Pinpoint the cell where the given text exists, returning its [X, Y] midpoint coordinate. 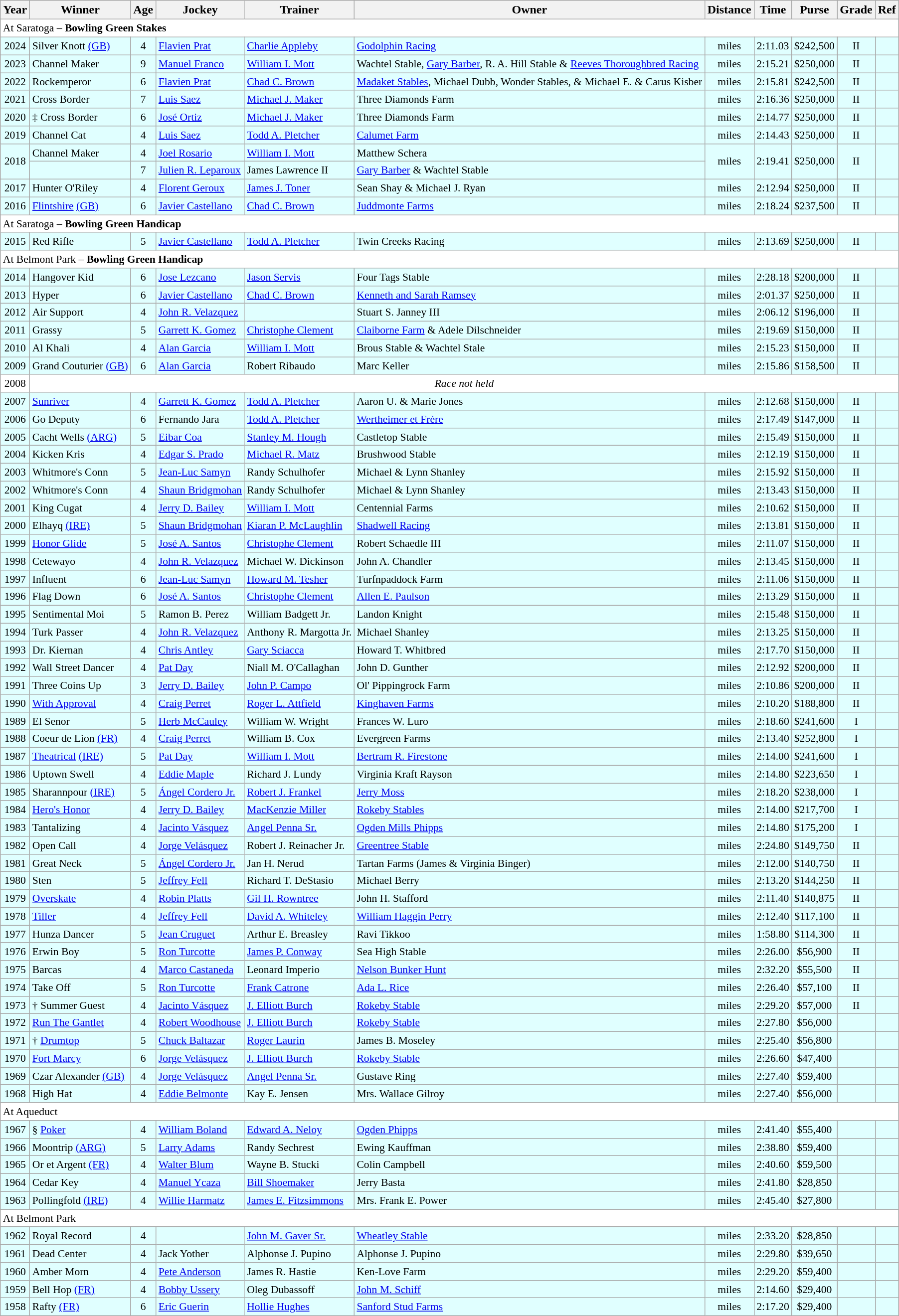
High Hat [80, 1094]
Ada L. Rice [530, 987]
1958 [15, 1307]
Honor Glide [80, 543]
Grade [856, 10]
Robin Platts [200, 898]
Howard M. Tesher [299, 579]
Greentree Stable [530, 845]
Ol' Pippingrock Farm [530, 685]
1962 [15, 1236]
2018 [15, 162]
Calumet Farm [530, 135]
$57,100 [815, 987]
2:11.07 [773, 543]
2007 [15, 401]
1994 [15, 632]
1991 [15, 685]
Jerry Basta [530, 1182]
2:33.20 [773, 1236]
$57,000 [815, 1005]
1979 [15, 898]
Tiller [80, 916]
2:19.41 [773, 162]
Willie Harmatz [200, 1200]
Edgar S. Prado [200, 455]
Manuel Ycaza [200, 1182]
2:14.77 [773, 117]
Centennial Farms [530, 508]
2006 [15, 419]
Oleg Dubassoff [299, 1289]
Robert J. Frankel [299, 792]
2015 [15, 241]
Al Khali [80, 348]
$55,400 [815, 1130]
Coeur de Lion (FR) [80, 739]
2014 [15, 277]
$144,250 [815, 881]
Jockey [200, 10]
Amber Morn [80, 1272]
Or et Argent (FR) [80, 1165]
Dead Center [80, 1254]
2:10.20 [773, 703]
Larry Adams [200, 1147]
Hyper [80, 295]
Claiborne Farm & Adele Dilschneider [530, 330]
Ogden Mills Phipps [530, 827]
Tartan Farms (James & Virginia Binger) [530, 863]
$56,800 [815, 1040]
Year [15, 10]
Barcas [80, 970]
2:15.86 [773, 366]
1960 [15, 1272]
Godolphin Racing [530, 46]
2:13.40 [773, 739]
Brous Stable & Wachtel Stale [530, 348]
Virginia Kraft Rayson [530, 774]
Manuel Franco [200, 64]
Hollie Hughes [299, 1307]
$55,500 [815, 970]
John D. Gunther [530, 667]
Wheatley Stable [530, 1236]
1985 [15, 792]
1967 [15, 1130]
At Saratoga – Bowling Green Handicap [450, 224]
1986 [15, 774]
Ogden Phipps [530, 1130]
Turfnpaddock Farm [530, 579]
2:12.40 [773, 916]
2:15.21 [773, 64]
1989 [15, 721]
1981 [15, 863]
Allen E. Paulson [530, 597]
$114,300 [815, 934]
Matthew Schera [530, 153]
Randy Sechrest [299, 1147]
2009 [15, 366]
2:14.60 [773, 1289]
Bell Hop (FR) [80, 1289]
Joel Rosario [200, 153]
Leonard Imperio [299, 970]
1997 [15, 579]
2:11.06 [773, 579]
2017 [15, 188]
$238,000 [815, 792]
$117,100 [815, 916]
Robert J. Reinacher Jr. [299, 845]
At Belmont Park [450, 1218]
Walter Blum [200, 1165]
1971 [15, 1040]
2:15.92 [773, 472]
Open Call [80, 845]
1987 [15, 756]
2:12.94 [773, 188]
2:10.62 [773, 508]
Uptown Swell [80, 774]
2008 [15, 383]
Cacht Wells (ARG) [80, 437]
Kenneth and Sarah Ramsey [530, 295]
$158,500 [815, 366]
2:13.81 [773, 525]
Cross Border [80, 99]
Tantalizing [80, 827]
Michael Berry [530, 881]
Evergreen Farms [530, 739]
Gustave Ring [530, 1076]
Flintshire (GB) [80, 206]
1993 [15, 650]
Hunter O'Riley [80, 188]
2:11.03 [773, 46]
2:13.69 [773, 241]
1978 [15, 916]
Sanford Stud Farms [530, 1307]
Anthony R. Margotta Jr. [299, 632]
Twin Creeks Racing [530, 241]
1988 [15, 739]
Gary Sciacca [299, 650]
Shadwell Racing [530, 525]
Grand Couturier (GB) [80, 366]
Edward A. Neloy [299, 1130]
2022 [15, 82]
Four Tags Stable [530, 277]
2:12.68 [773, 401]
2:17.70 [773, 650]
2:29.80 [773, 1254]
At Belmont Park – Bowling Green Handicap [450, 259]
Royal Record [80, 1236]
2:11.40 [773, 898]
Wayne B. Stucki [299, 1165]
Ewing Kauffman [530, 1147]
$223,650 [815, 774]
2024 [15, 46]
Sharannpour (IRE) [80, 792]
William Haggin Perry [530, 916]
2:16.36 [773, 99]
$59,500 [815, 1165]
1990 [15, 703]
Pollingfold (IRE) [80, 1200]
Channel Cat [80, 135]
Nelson Bunker Hunt [530, 970]
Great Neck [80, 863]
John H. Stafford [530, 898]
Kinghaven Farms [530, 703]
9 [144, 64]
2:28.18 [773, 277]
Mrs. Frank E. Power [530, 1200]
José Ortiz [200, 117]
Purse [815, 10]
2:15.23 [773, 348]
2:17.20 [773, 1307]
2:15.48 [773, 614]
Winner [80, 10]
James R. Hastie [299, 1272]
1992 [15, 667]
Landon Knight [530, 614]
Juddmonte Farms [530, 206]
2:19.69 [773, 330]
1969 [15, 1076]
1965 [15, 1165]
Pete Anderson [200, 1272]
Cedar Key [80, 1182]
2:32.20 [773, 970]
1984 [15, 810]
Ravi Tikkoo [530, 934]
2:13.29 [773, 597]
Cetewayo [80, 561]
$217,700 [815, 810]
Roger Laurin [299, 1040]
2:13.43 [773, 490]
Sunriver [80, 401]
Colin Campbell [530, 1165]
Michael Shanley [530, 632]
Hero's Honor [80, 810]
James E. Fitzsimmons [299, 1200]
Michael R. Matz [299, 455]
2:26.40 [773, 987]
Ramon B. Perez [200, 614]
John M. Gaver Sr. [299, 1236]
Czar Alexander (GB) [80, 1076]
2:13.45 [773, 561]
1996 [15, 597]
2:27.80 [773, 1023]
2:41.40 [773, 1130]
James P. Conway [299, 952]
$196,000 [815, 313]
Mrs. Wallace Gilroy [530, 1094]
Robert Woodhouse [200, 1023]
Flag Down [80, 597]
John P. Campo [299, 685]
Herb McCauley [200, 721]
1998 [15, 561]
Rafty (FR) [80, 1307]
Florent Geroux [200, 188]
$188,800 [815, 703]
$56,900 [815, 952]
2002 [15, 490]
Madaket Stables, Michael Dubb, Wonder Stables, & Michael E. & Carus Kisber [530, 82]
Richard J. Lundy [299, 774]
Overskate [80, 898]
With Approval [80, 703]
Jose Lezcano [200, 277]
2:40.60 [773, 1165]
Red Rifle [80, 241]
2:12.92 [773, 667]
Bill Shoemaker [299, 1182]
Three Coins Up [80, 685]
2:26.00 [773, 952]
Jan H. Nerud [299, 863]
At Aqueduct [450, 1112]
Richard T. DeStasio [299, 881]
Distance [729, 10]
† Drumtop [80, 1040]
Sten [80, 881]
Elhayq (IRE) [80, 525]
Influent [80, 579]
Air Support [80, 313]
1959 [15, 1289]
William Boland [200, 1130]
Howard T. Whitbred [530, 650]
Frances W. Luro [530, 721]
‡ Cross Border [80, 117]
2004 [15, 455]
2013 [15, 295]
Wall Street Dancer [80, 667]
Niall M. O'Callaghan [299, 667]
3 [144, 685]
2010 [15, 348]
El Senor [80, 721]
Roger L. Attfield [299, 703]
Eddie Maple [200, 774]
2:18.24 [773, 206]
2016 [15, 206]
2001 [15, 508]
1980 [15, 881]
1975 [15, 970]
2:26.60 [773, 1058]
2005 [15, 437]
Wachtel Stable, Gary Barber, R. A. Hill Stable & Reeves Thoroughbred Racing [530, 64]
1995 [15, 614]
2023 [15, 64]
$237,500 [815, 206]
2:45.40 [773, 1200]
2:24.80 [773, 845]
2:12.19 [773, 455]
Jack Yother [200, 1254]
Michael W. Dickinson [299, 561]
Wertheimer et Frère [530, 419]
Eddie Belmonte [200, 1094]
Gil H. Rowntree [299, 898]
Eibar Coa [200, 437]
2019 [15, 135]
2012 [15, 313]
Age [144, 10]
Grassy [80, 330]
$27,800 [815, 1200]
2:15.49 [773, 437]
2020 [15, 117]
Ken-Love Farm [530, 1272]
2000 [15, 525]
Jason Servis [299, 277]
† Summer Guest [80, 1005]
1977 [15, 934]
James J. Toner [299, 188]
2:17.49 [773, 419]
Stanley M. Hough [299, 437]
Rokeby Stables [530, 810]
Sentimental Moi [80, 614]
$175,200 [815, 827]
William B. Cox [299, 739]
Trainer [299, 10]
Charlie Appleby [299, 46]
1970 [15, 1058]
Castletop Stable [530, 437]
1983 [15, 827]
2:41.80 [773, 1182]
Gary Barber & Wachtel Stable [530, 170]
Marco Castaneda [200, 970]
Go Deputy [80, 419]
Dr. Kiernan [80, 650]
1999 [15, 543]
Chuck Baltazar [200, 1040]
Fort Marcy [80, 1058]
2:06.12 [773, 313]
Aaron U. & Marie Jones [530, 401]
Sean Shay & Michael J. Ryan [530, 188]
Time [773, 10]
Arthur E. Breasley [299, 934]
2021 [15, 99]
2:13.25 [773, 632]
2:13.20 [773, 881]
2003 [15, 472]
1972 [15, 1023]
Silver Knott (GB) [80, 46]
1:58.80 [773, 934]
2:18.60 [773, 721]
Bobby Ussery [200, 1289]
$147,000 [815, 419]
Race not held [464, 383]
Robert Schaedle III [530, 543]
Hunza Dancer [80, 934]
John M. Schiff [530, 1289]
$140,750 [815, 863]
Turk Passer [80, 632]
2:15.81 [773, 82]
2:01.37 [773, 295]
Frank Catrone [299, 987]
Owner [530, 10]
James Lawrence II [299, 170]
At Saratoga – Bowling Green Stakes [450, 28]
James B. Moseley [530, 1040]
$39,650 [815, 1254]
1982 [15, 845]
King Cugat [80, 508]
MacKenzie Miller [299, 810]
Rockemperor [80, 82]
Bertram R. Firestone [530, 756]
Kicken Kris [80, 455]
$140,875 [815, 898]
2:14.43 [773, 135]
David A. Whiteley [299, 916]
2:25.40 [773, 1040]
2011 [15, 330]
Marc Keller [530, 366]
Jerry Moss [530, 792]
Moontrip (ARG) [80, 1147]
Fernando Jara [200, 419]
Run The Gantlet [80, 1023]
1973 [15, 1005]
1966 [15, 1147]
1976 [15, 952]
§ Poker [80, 1130]
William W. Wright [299, 721]
2:38.80 [773, 1147]
Hangover Kid [80, 277]
Sea High Stable [530, 952]
Kiaran P. McLaughlin [299, 525]
Julien R. Leparoux [200, 170]
Theatrical (IRE) [80, 756]
Take Off [80, 987]
2:10.86 [773, 685]
Erwin Boy [80, 952]
1968 [15, 1094]
Robert Ribaudo [299, 366]
John A. Chandler [530, 561]
$149,750 [815, 845]
Stuart S. Janney III [530, 313]
William Badgett Jr. [299, 614]
$252,800 [815, 739]
Eric Guerin [200, 1307]
1964 [15, 1182]
1963 [15, 1200]
Kay E. Jensen [299, 1094]
Ref [887, 10]
2:12.00 [773, 863]
Jean Cruguet [200, 934]
1961 [15, 1254]
Chris Antley [200, 650]
1974 [15, 987]
2:18.20 [773, 792]
$47,400 [815, 1058]
Brushwood Stable [530, 455]
